Return the (X, Y) coordinate for the center point of the cell that contains the specified text.  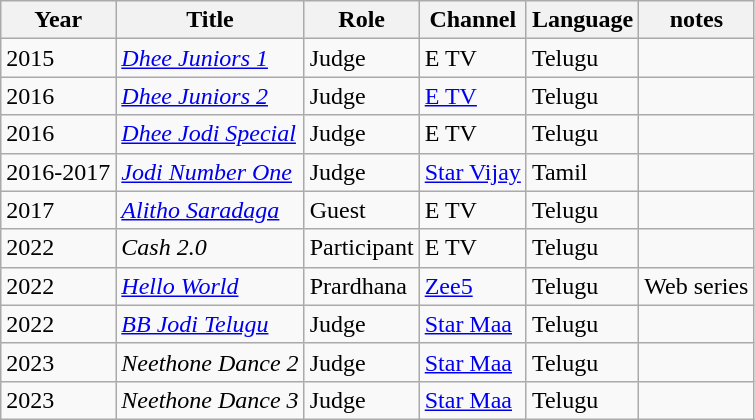
2016-2017 (58, 172)
Prardhana (362, 286)
Star Vijay (472, 172)
Year (58, 20)
Web series (696, 286)
Role (362, 20)
Hello World (210, 286)
Channel (472, 20)
Tamil (582, 172)
2015 (58, 58)
Alitho Saradaga (210, 210)
BB Jodi Telugu (210, 324)
Title (210, 20)
notes (696, 20)
Dhee Jodi Special (210, 134)
2017 (58, 210)
Language (582, 20)
Neethone Dance 2 (210, 362)
Participant (362, 248)
Zee5 (472, 286)
Neethone Dance 3 (210, 400)
Dhee Juniors 1 (210, 58)
Guest (362, 210)
Dhee Juniors 2 (210, 96)
Cash 2.0 (210, 248)
Jodi Number One (210, 172)
